Output the [x, y] coordinate of the center of the cell containing the given text.  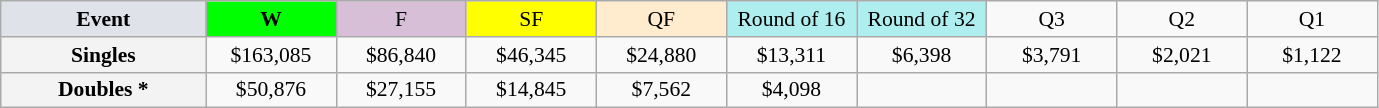
$24,880 [661, 55]
Event [104, 19]
Q3 [1052, 19]
W [271, 19]
$13,311 [791, 55]
$50,876 [271, 90]
$2,021 [1182, 55]
$46,345 [531, 55]
$4,098 [791, 90]
$3,791 [1052, 55]
Round of 16 [791, 19]
Singles [104, 55]
$6,398 [921, 55]
$14,845 [531, 90]
Doubles * [104, 90]
F [401, 19]
Round of 32 [921, 19]
SF [531, 19]
$27,155 [401, 90]
$7,562 [661, 90]
$1,122 [1312, 55]
QF [661, 19]
Q2 [1182, 19]
Q1 [1312, 19]
$163,085 [271, 55]
$86,840 [401, 55]
